Search for the cell housing the specified text and yield its (X, Y) center coordinate. 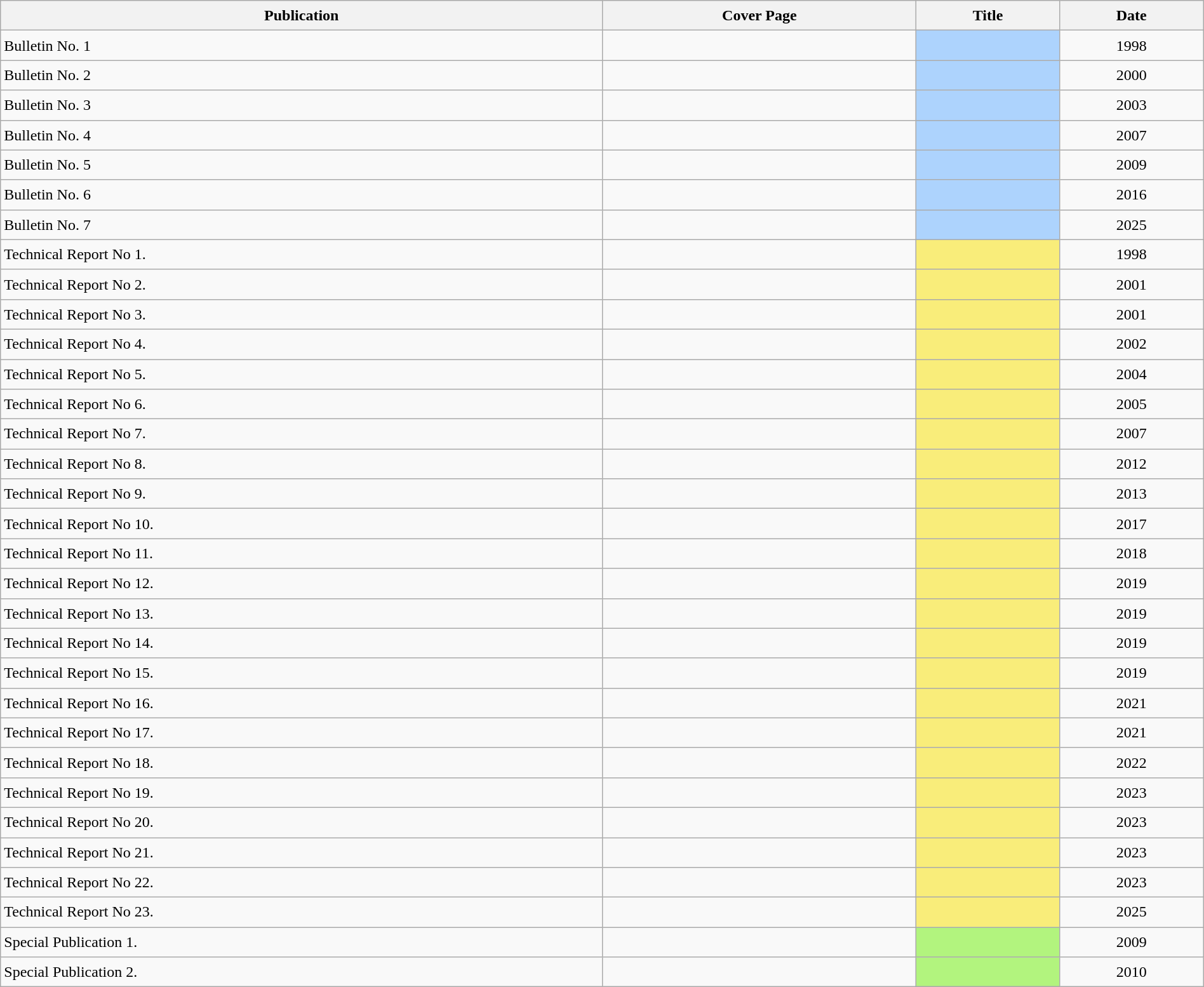
Bulletin No. 1 (302, 46)
Bulletin No. 6 (302, 194)
Cover Page (759, 15)
Bulletin No. 2 (302, 75)
Technical Report No 14. (302, 643)
Publication (302, 15)
Technical Report No 19. (302, 793)
Technical Report No 4. (302, 344)
Technical Report No 15. (302, 673)
Technical Report No 23. (302, 912)
Special Publication 2. (302, 972)
Technical Report No 13. (302, 614)
Bulletin No. 5 (302, 165)
2013 (1132, 494)
Technical Report No 22. (302, 883)
Title (988, 15)
Technical Report No 12. (302, 583)
2002 (1132, 344)
Technical Report No 10. (302, 523)
Technical Report No 6. (302, 404)
Special Publication 1. (302, 943)
Technical Report No 11. (302, 554)
Technical Report No 3. (302, 314)
Bulletin No. 3 (302, 105)
2022 (1132, 762)
Technical Report No 16. (302, 702)
Technical Report No 18. (302, 762)
Date (1132, 15)
2010 (1132, 972)
Technical Report No 17. (302, 733)
Technical Report No 1. (302, 254)
Bulletin No. 7 (302, 225)
Technical Report No 2. (302, 285)
2005 (1132, 404)
2012 (1132, 464)
2016 (1132, 194)
2004 (1132, 375)
Technical Report No 20. (302, 822)
Technical Report No 5. (302, 375)
2018 (1132, 554)
Technical Report No 21. (302, 852)
Technical Report No 8. (302, 464)
2003 (1132, 105)
Bulletin No. 4 (302, 135)
2017 (1132, 523)
Technical Report No 9. (302, 494)
2000 (1132, 75)
Technical Report No 7. (302, 434)
